Find where the given text appears and provide that cell's center as (X, Y) coordinate. 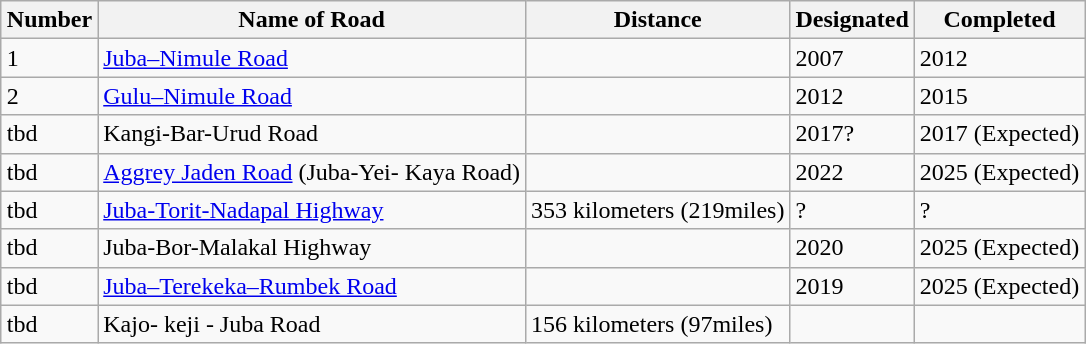
Name of Road (312, 20)
1 (49, 58)
Gulu–Nimule Road (312, 96)
2022 (852, 172)
Kangi-Bar-Urud Road (312, 134)
353 kilometers (219miles) (658, 210)
2015 (999, 96)
Designated (852, 20)
2017? (852, 134)
Juba–Nimule Road (312, 58)
Completed (999, 20)
2 (49, 96)
Number (49, 20)
Juba–Terekeka–Rumbek Road (312, 286)
2019 (852, 286)
Juba-Torit-Nadapal Highway (312, 210)
Juba-Bor-Malakal Highway (312, 248)
2017 (Expected) (999, 134)
Aggrey Jaden Road (Juba-Yei- Kaya Road) (312, 172)
156 kilometers (97miles) (658, 324)
Distance (658, 20)
2020 (852, 248)
Kajo- keji - Juba Road (312, 324)
2007 (852, 58)
